Detect which cell encompasses the target text, then output its [X, Y] center coordinate. 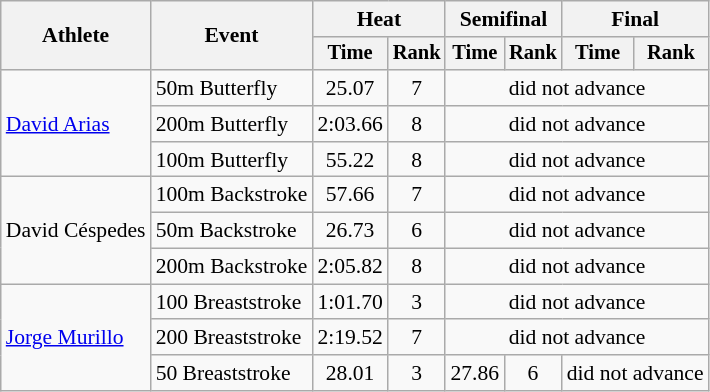
50 Breaststroke [232, 373]
2:03.66 [350, 124]
Event [232, 36]
57.66 [350, 195]
26.73 [350, 231]
100m Butterfly [232, 160]
200m Backstroke [232, 267]
Athlete [76, 36]
1:01.70 [350, 302]
100 Breaststroke [232, 302]
50m Backstroke [232, 231]
Jorge Murillo [76, 338]
Heat [378, 19]
50m Butterfly [232, 88]
Final [636, 19]
25.07 [350, 88]
200 Breaststroke [232, 338]
55.22 [350, 160]
2:19.52 [350, 338]
Semifinal [503, 19]
27.86 [474, 373]
28.01 [350, 373]
David Arias [76, 124]
2:05.82 [350, 267]
200m Butterfly [232, 124]
100m Backstroke [232, 195]
David Céspedes [76, 230]
